Pinpoint the cell where the given text exists, returning its [x, y] midpoint coordinate. 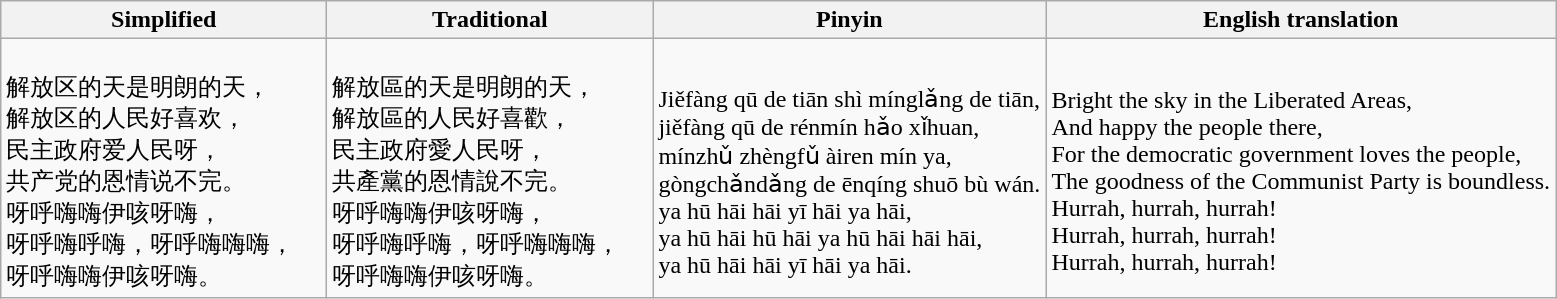
Traditional [490, 20]
Simplified [164, 20]
English translation [1301, 20]
解放区的天是明朗的天， 解放区的人民好喜欢， 民主政府爱人民呀， 共产党的恩情说不完。 呀呼嗨嗨伊咳呀嗨， 呀呼嗨呼嗨，呀呼嗨嗨嗨， 呀呼嗨嗨伊咳呀嗨。 [164, 168]
Pinyin [850, 20]
解放區的天是明朗的天， 解放區的人民好喜歡， 民主政府愛人民呀， 共產黨的恩情說不完。 呀呼嗨嗨伊咳呀嗨， 呀呼嗨呼嗨，呀呼嗨嗨嗨， 呀呼嗨嗨伊咳呀嗨。 [490, 168]
